Scan for the cell matching the given text and deliver its [X, Y] coordinate at center. 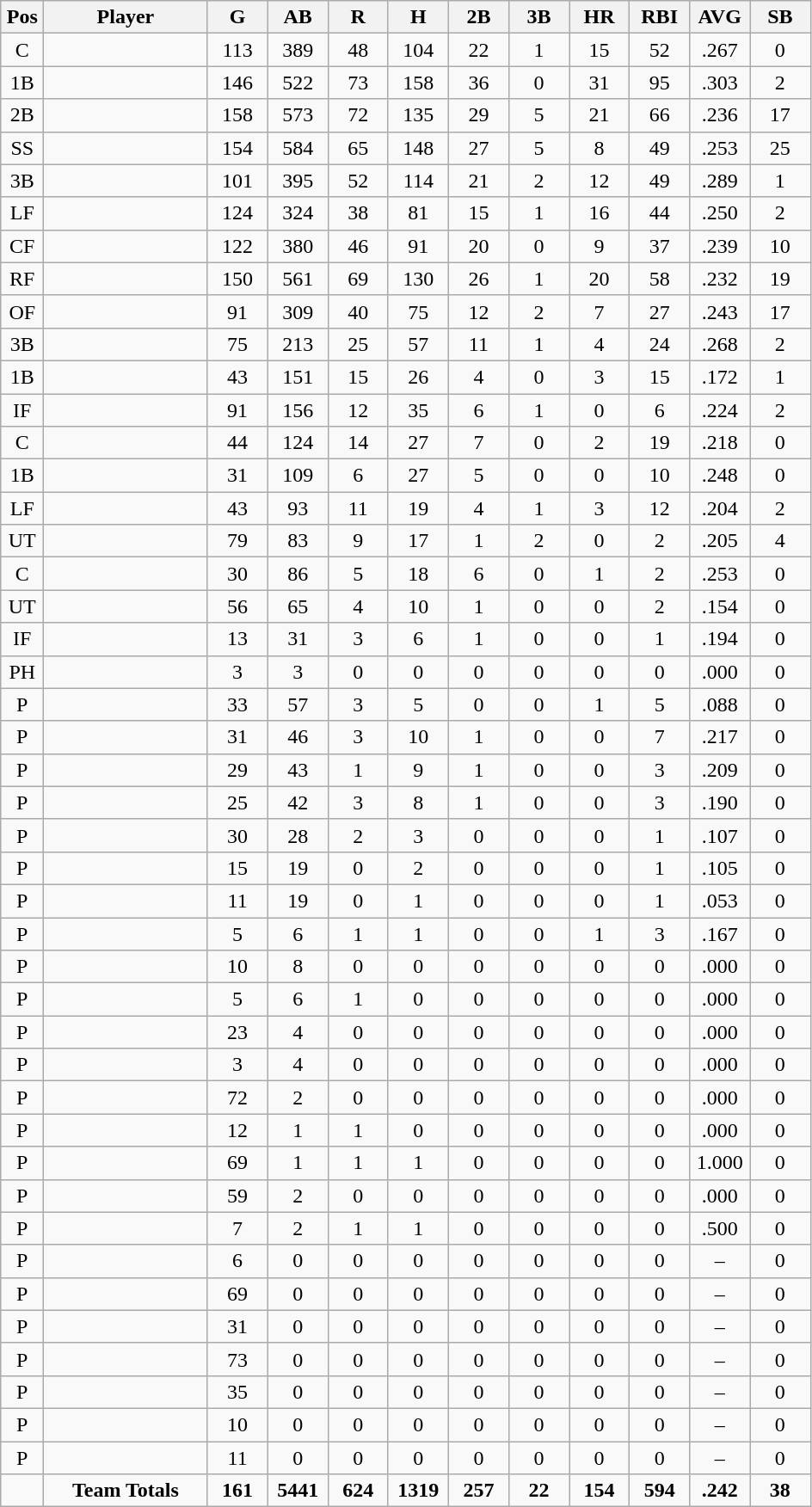
Team Totals [126, 1491]
18 [418, 574]
48 [358, 50]
109 [298, 476]
.250 [720, 213]
380 [298, 246]
66 [660, 115]
.303 [720, 83]
161 [237, 1491]
.242 [720, 1491]
.217 [720, 737]
156 [298, 410]
101 [237, 181]
86 [298, 574]
151 [298, 377]
79 [237, 541]
522 [298, 83]
.204 [720, 508]
13 [237, 639]
114 [418, 181]
594 [660, 1491]
130 [418, 279]
23 [237, 1032]
1.000 [720, 1163]
R [358, 17]
.267 [720, 50]
58 [660, 279]
Player [126, 17]
95 [660, 83]
122 [237, 246]
.268 [720, 344]
.239 [720, 246]
584 [298, 148]
324 [298, 213]
.209 [720, 770]
SS [22, 148]
624 [358, 1491]
HR [600, 17]
.218 [720, 443]
.248 [720, 476]
RF [22, 279]
.107 [720, 835]
33 [237, 704]
AVG [720, 17]
AB [298, 17]
.236 [720, 115]
1319 [418, 1491]
37 [660, 246]
42 [298, 803]
.154 [720, 606]
561 [298, 279]
RBI [660, 17]
Pos [22, 17]
24 [660, 344]
16 [600, 213]
56 [237, 606]
.232 [720, 279]
93 [298, 508]
G [237, 17]
.224 [720, 410]
.088 [720, 704]
135 [418, 115]
257 [478, 1491]
81 [418, 213]
389 [298, 50]
5441 [298, 1491]
150 [237, 279]
59 [237, 1196]
113 [237, 50]
.105 [720, 868]
148 [418, 148]
36 [478, 83]
146 [237, 83]
14 [358, 443]
.194 [720, 639]
573 [298, 115]
.243 [720, 311]
CF [22, 246]
28 [298, 835]
104 [418, 50]
.205 [720, 541]
.053 [720, 901]
309 [298, 311]
OF [22, 311]
.289 [720, 181]
.167 [720, 933]
83 [298, 541]
213 [298, 344]
PH [22, 672]
H [418, 17]
SB [780, 17]
40 [358, 311]
.500 [720, 1228]
395 [298, 181]
.172 [720, 377]
.190 [720, 803]
